For the text-containing cell, return its midpoint in (X, Y) coordinate format. 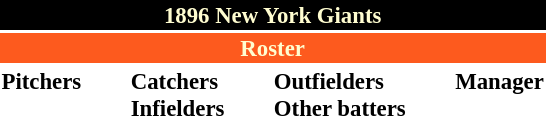
1896 New York Giants (272, 15)
Roster (272, 48)
